From the cell containing the given text, extract its center point as [x, y] coordinate. 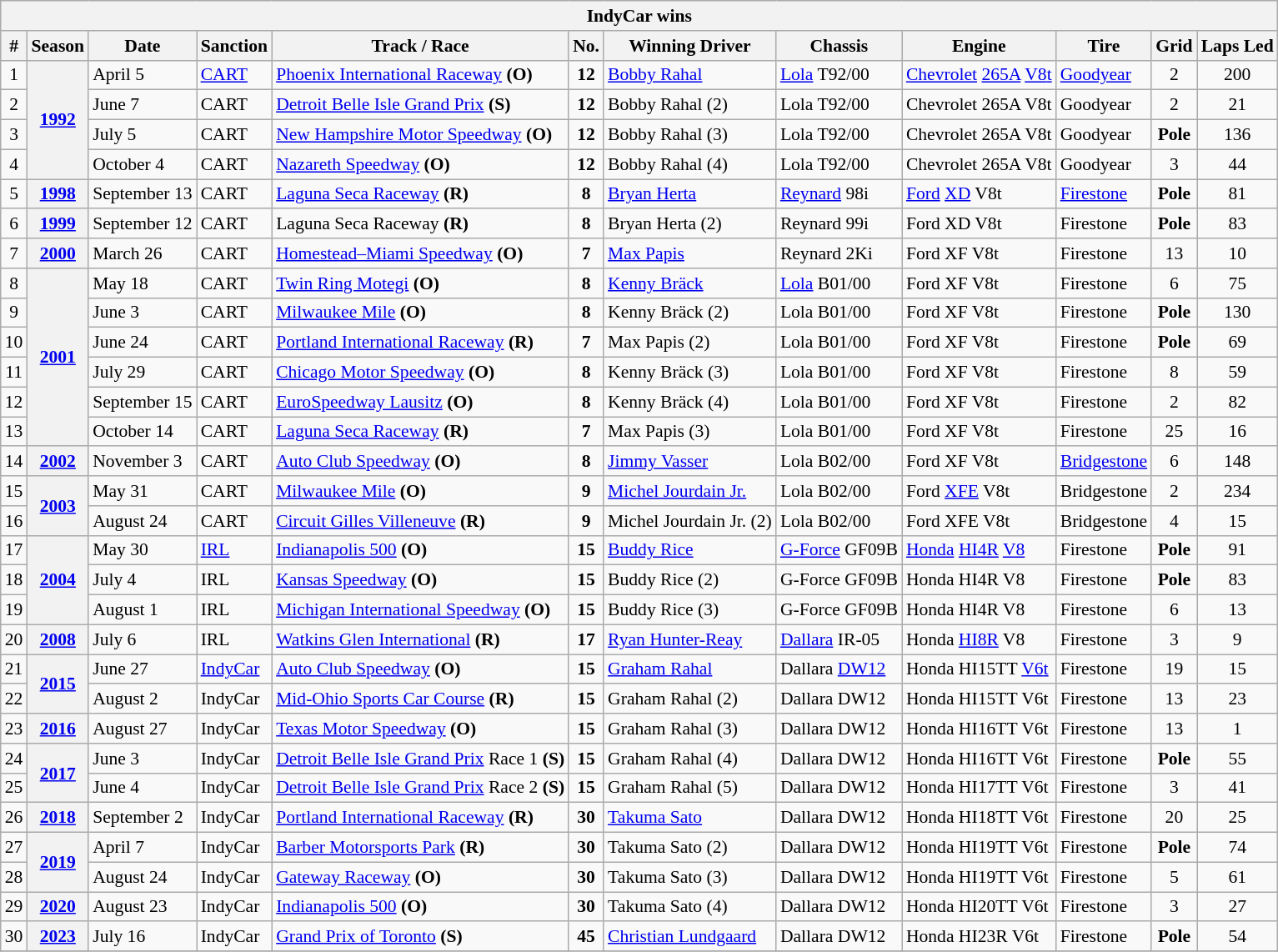
26 [14, 818]
Takuma Sato (2) [690, 848]
July 6 [142, 639]
Twin Ring Motegi (O) [420, 283]
Mid-Ohio Sports Car Course (R) [420, 699]
July 29 [142, 373]
Michel Jourdain Jr. (2) [690, 521]
Buddy Rice (3) [690, 610]
Tire [1104, 46]
Circuit Gilles Villeneuve (R) [420, 521]
55 [1237, 759]
August 1 [142, 610]
130 [1237, 313]
Takuma Sato (3) [690, 877]
148 [1237, 462]
May 30 [142, 550]
Season [58, 46]
2002 [58, 462]
1992 [58, 119]
61 [1237, 877]
Gateway Raceway (O) [420, 877]
200 [1237, 75]
Chassis [839, 46]
Graham Rahal (3) [690, 729]
Bobby Rahal (2) [690, 105]
Chicago Motor Speedway (O) [420, 373]
Kenny Bräck (2) [690, 313]
Honda HI17TT V6t [979, 788]
41 [1237, 788]
Bobby Rahal (4) [690, 164]
Honda HI23R V6t [979, 937]
Date [142, 46]
1999 [58, 224]
Christian Lundgaard [690, 937]
Michigan International Speedway (O) [420, 610]
July 5 [142, 135]
Track / Race [420, 46]
May 18 [142, 283]
Graham Rahal (4) [690, 759]
Michel Jourdain Jr. [690, 491]
91 [1237, 550]
June 27 [142, 669]
October 4 [142, 164]
September 2 [142, 818]
Kenny Bräck (4) [690, 402]
Bobby Rahal (3) [690, 135]
1998 [58, 194]
Bryan Herta [690, 194]
June 24 [142, 343]
# [14, 46]
July 16 [142, 937]
Honda HI18TT V6t [979, 818]
24 [14, 759]
Bobby Rahal [690, 75]
45 [586, 937]
22 [14, 699]
IndyCar wins [639, 16]
Reynard 99i [839, 224]
Jimmy Vasser [690, 462]
Kenny Bräck [690, 283]
2001 [58, 358]
Kansas Speedway (O) [420, 580]
2004 [58, 580]
28 [14, 877]
May 31 [142, 491]
July 4 [142, 580]
Grid [1174, 46]
Barber Motorsports Park (R) [420, 848]
2008 [58, 639]
81 [1237, 194]
Buddy Rice [690, 550]
Honda HI8R V8 [979, 639]
April 5 [142, 75]
April 7 [142, 848]
59 [1237, 373]
September 13 [142, 194]
2016 [58, 729]
74 [1237, 848]
2017 [58, 774]
June 4 [142, 788]
Max Papis [690, 253]
Graham Rahal (2) [690, 699]
Reynard 2Ki [839, 253]
Detroit Belle Isle Grand Prix Race 2 (S) [420, 788]
136 [1237, 135]
Takuma Sato (4) [690, 907]
Detroit Belle Isle Grand Prix Race 1 (S) [420, 759]
Watkins Glen International (R) [420, 639]
Graham Rahal [690, 669]
March 26 [142, 253]
Graham Rahal (5) [690, 788]
Bryan Herta (2) [690, 224]
Buddy Rice (2) [690, 580]
October 14 [142, 432]
Nazareth Speedway (O) [420, 164]
54 [1237, 937]
2015 [58, 684]
2023 [58, 937]
Winning Driver [690, 46]
August 27 [142, 729]
Takuma Sato [690, 818]
September 15 [142, 402]
11 [14, 373]
2003 [58, 505]
69 [1237, 343]
August 2 [142, 699]
November 3 [142, 462]
Texas Motor Speedway (O) [420, 729]
2018 [58, 818]
Max Papis (3) [690, 432]
Kenny Bräck (3) [690, 373]
Homestead–Miami Speedway (O) [420, 253]
18 [14, 580]
2020 [58, 907]
August 23 [142, 907]
September 12 [142, 224]
Reynard 98i [839, 194]
2019 [58, 862]
Honda HI20TT V6t [979, 907]
Laps Led [1237, 46]
Detroit Belle Isle Grand Prix (S) [420, 105]
Max Papis (2) [690, 343]
44 [1237, 164]
Grand Prix of Toronto (S) [420, 937]
June 7 [142, 105]
Sanction [235, 46]
Ryan Hunter-Reay [690, 639]
75 [1237, 283]
82 [1237, 402]
Dallara IR-05 [839, 639]
Engine [979, 46]
2000 [58, 253]
234 [1237, 491]
No. [586, 46]
14 [14, 462]
Phoenix International Raceway (O) [420, 75]
New Hampshire Motor Speedway (O) [420, 135]
EuroSpeedway Lausitz (O) [420, 402]
29 [14, 907]
